Capture the cell that displays the provided text and extract its [x, y] central coordinate. 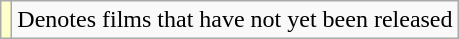
Denotes films that have not yet been released [235, 20]
